Identify which cell holds the provided text, then report its [x, y] central coordinate. 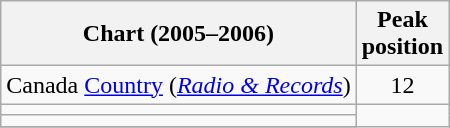
Peakposition [402, 34]
Canada Country (Radio & Records) [178, 85]
Chart (2005–2006) [178, 34]
12 [402, 85]
